Output the (X, Y) coordinate of the center of the cell containing the given text.  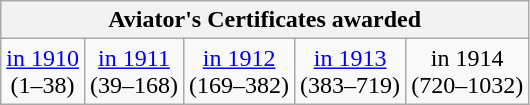
in 1913(383–719) (350, 72)
in 1910(1–38) (43, 72)
in 1912(169–382) (240, 72)
in 1914(720–1032) (468, 72)
Aviator's Certificates awarded (265, 20)
in 1911(39–168) (134, 72)
